Locate the cell with the specified text and output its (x, y) center coordinate. 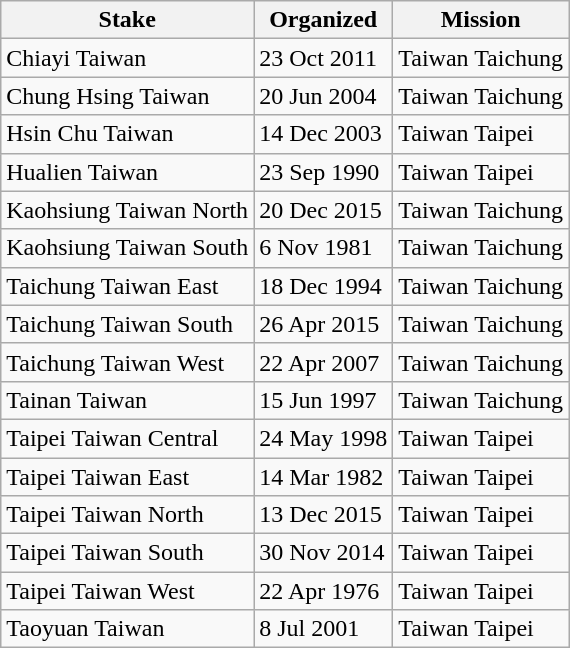
Hsin Chu Taiwan (128, 134)
Kaohsiung Taiwan North (128, 210)
Taipei Taiwan East (128, 477)
Kaohsiung Taiwan South (128, 248)
Chiayi Taiwan (128, 58)
Taichung Taiwan East (128, 286)
15 Jun 1997 (324, 400)
22 Apr 2007 (324, 362)
Taipei Taiwan Central (128, 438)
Taichung Taiwan West (128, 362)
13 Dec 2015 (324, 515)
23 Sep 1990 (324, 172)
22 Apr 1976 (324, 591)
14 Mar 1982 (324, 477)
30 Nov 2014 (324, 553)
Taipei Taiwan South (128, 553)
Chung Hsing Taiwan (128, 96)
6 Nov 1981 (324, 248)
Tainan Taiwan (128, 400)
8 Jul 2001 (324, 629)
23 Oct 2011 (324, 58)
24 May 1998 (324, 438)
26 Apr 2015 (324, 324)
Taipei Taiwan West (128, 591)
20 Jun 2004 (324, 96)
Stake (128, 20)
Hualien Taiwan (128, 172)
Organized (324, 20)
20 Dec 2015 (324, 210)
18 Dec 1994 (324, 286)
14 Dec 2003 (324, 134)
Mission (481, 20)
Taichung Taiwan South (128, 324)
Taoyuan Taiwan (128, 629)
Taipei Taiwan North (128, 515)
